Identify which cell holds the provided text, then report its (X, Y) central coordinate. 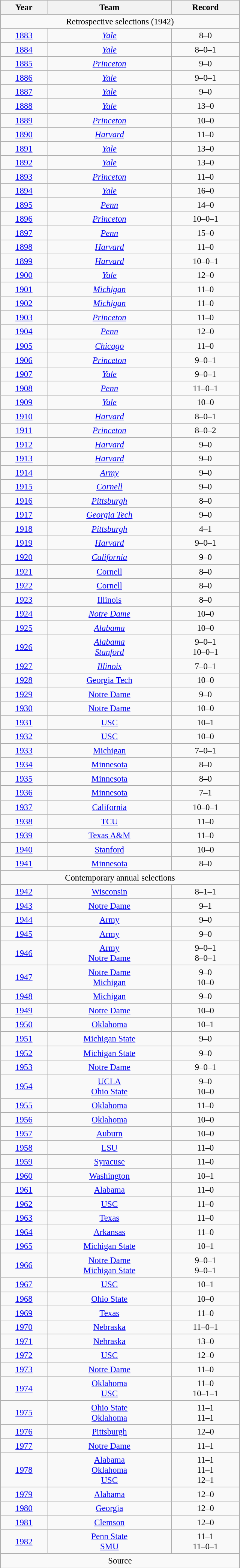
9–1 (205, 906)
11–1 (205, 1446)
1916 (24, 501)
1883 (24, 36)
1943 (24, 906)
1944 (24, 920)
1940 (24, 849)
1945 (24, 934)
1957 (24, 1133)
1981 (24, 1523)
LSU (109, 1148)
1904 (24, 332)
1932 (24, 737)
1960 (24, 1176)
1966 (24, 1265)
1962 (24, 1204)
1893 (24, 177)
1917 (24, 515)
7–1 (205, 793)
AlabamaOklahomaUSC (109, 1470)
1910 (24, 416)
11–111–0–1 (205, 1541)
1921 (24, 571)
1941 (24, 863)
1947 (24, 977)
1976 (24, 1432)
1965 (24, 1246)
1950 (24, 1025)
1915 (24, 487)
Georgia (109, 1508)
Ohio StateOklahoma (109, 1412)
Notre DameMichigan (109, 977)
1918 (24, 529)
14–0 (205, 205)
1887 (24, 92)
11–111–1 (205, 1412)
1886 (24, 78)
1958 (24, 1148)
Texas A&M (109, 835)
1884 (24, 50)
9–0–18–0–1 (205, 953)
1908 (24, 388)
1953 (24, 1067)
8–0–2 (205, 431)
11–111–112–1 (205, 1470)
1930 (24, 708)
1911 (24, 431)
1969 (24, 1313)
1938 (24, 821)
1913 (24, 459)
1905 (24, 346)
9–0–110–0–1 (205, 647)
1963 (24, 1218)
9–0–19–0–1 (205, 1265)
1919 (24, 543)
1968 (24, 1299)
1971 (24, 1341)
1920 (24, 557)
1894 (24, 191)
1937 (24, 807)
1955 (24, 1105)
Clemson (109, 1523)
Ohio State (109, 1299)
TCU (109, 821)
Stanford (109, 849)
11–010–1–1 (205, 1388)
Retrospective selections (1942) (120, 21)
1909 (24, 402)
1931 (24, 722)
1946 (24, 953)
UCLAOhio State (109, 1086)
Wisconsin (109, 892)
Record (205, 8)
AlabamaStanford (109, 647)
1900 (24, 275)
Arkansas (109, 1232)
Notre DameMichigan State (109, 1265)
1927 (24, 666)
16–0 (205, 191)
1902 (24, 303)
1889 (24, 120)
Auburn (109, 1133)
1923 (24, 600)
1980 (24, 1508)
1926 (24, 647)
1972 (24, 1355)
Team (109, 8)
1934 (24, 765)
Chicago (109, 346)
1906 (24, 360)
1974 (24, 1388)
1956 (24, 1119)
Year (24, 8)
1975 (24, 1412)
1903 (24, 318)
1979 (24, 1494)
1885 (24, 64)
1964 (24, 1232)
1898 (24, 247)
1895 (24, 205)
8–1–1 (205, 892)
1967 (24, 1284)
1982 (24, 1541)
1939 (24, 835)
1936 (24, 793)
1949 (24, 1011)
1924 (24, 614)
1954 (24, 1086)
OklahomaUSC (109, 1388)
1914 (24, 473)
Source (120, 1561)
1912 (24, 444)
1951 (24, 1039)
1977 (24, 1446)
1978 (24, 1470)
1896 (24, 219)
Penn StateSMU (109, 1541)
1925 (24, 628)
Washington (109, 1176)
Contemporary annual selections (120, 878)
1890 (24, 134)
1892 (24, 162)
1922 (24, 585)
1952 (24, 1053)
4–1 (205, 529)
1948 (24, 996)
1973 (24, 1369)
1907 (24, 374)
1959 (24, 1162)
1897 (24, 233)
ArmyNotre Dame (109, 953)
Syracuse (109, 1162)
1935 (24, 779)
1928 (24, 680)
1888 (24, 106)
1961 (24, 1190)
1942 (24, 892)
1970 (24, 1327)
15–0 (205, 233)
1899 (24, 261)
1891 (24, 149)
1901 (24, 290)
1933 (24, 751)
1929 (24, 694)
